Return [x, y] of the center of cell containing provided text 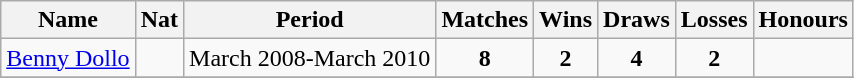
Name [68, 20]
Wins [566, 20]
Period [310, 20]
Matches [485, 20]
4 [637, 58]
March 2008-March 2010 [310, 58]
Benny Dollo [68, 58]
Losses [714, 20]
Honours [803, 20]
Draws [637, 20]
Nat [159, 20]
8 [485, 58]
